Output the (x, y) coordinate of the center of the cell containing the given text.  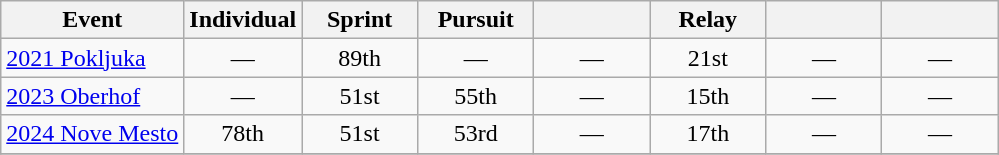
Relay (708, 20)
2024 Nove Mesto (92, 134)
2023 Oberhof (92, 96)
15th (708, 96)
55th (476, 96)
78th (243, 134)
Individual (243, 20)
89th (360, 58)
17th (708, 134)
Pursuit (476, 20)
Sprint (360, 20)
53rd (476, 134)
Event (92, 20)
2021 Pokljuka (92, 58)
21st (708, 58)
